Find where the given text appears and provide that cell's center as [x, y] coordinate. 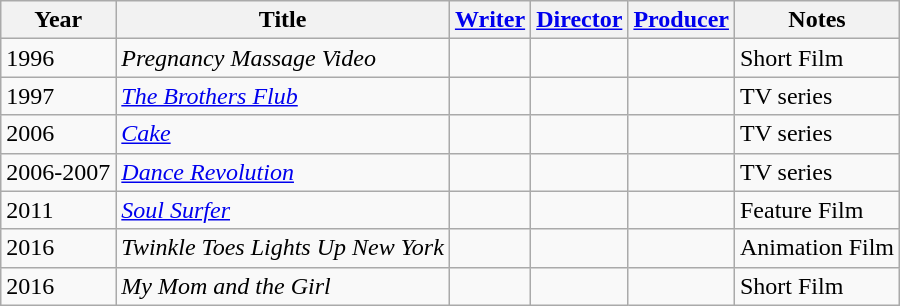
Dance Revolution [283, 172]
1996 [58, 58]
2006 [58, 134]
Animation Film [816, 248]
Director [580, 20]
Soul Surfer [283, 210]
My Mom and the Girl [283, 286]
Notes [816, 20]
Pregnancy Massage Video [283, 58]
Title [283, 20]
Writer [490, 20]
The Brothers Flub [283, 96]
Cake [283, 134]
Twinkle Toes Lights Up New York [283, 248]
Feature Film [816, 210]
Year [58, 20]
1997 [58, 96]
2011 [58, 210]
2006-2007 [58, 172]
Producer [682, 20]
